Search for the cell housing the specified text and yield its [X, Y] center coordinate. 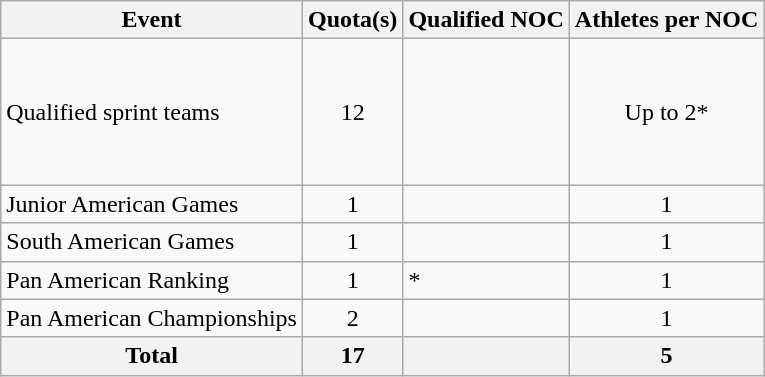
* [486, 280]
Event [152, 20]
Qualified sprint teams [152, 112]
Junior American Games [152, 204]
Up to 2* [666, 112]
Total [152, 356]
5 [666, 356]
South American Games [152, 242]
2 [352, 318]
Athletes per NOC [666, 20]
12 [352, 112]
17 [352, 356]
Quota(s) [352, 20]
Qualified NOC [486, 20]
Pan American Ranking [152, 280]
Pan American Championships [152, 318]
